Pinpoint the cell where the given text exists, returning its (x, y) midpoint coordinate. 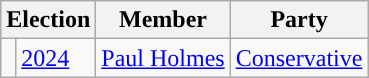
Paul Holmes (163, 58)
Party (299, 20)
Election (48, 20)
Member (163, 20)
Conservative (299, 58)
2024 (56, 58)
